Output the (x, y) coordinate of the center of the cell containing the given text.  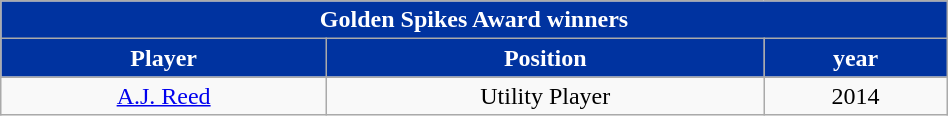
2014 (856, 96)
Golden Spikes Award winners (474, 20)
Position (546, 58)
year (856, 58)
Player (164, 58)
Utility Player (546, 96)
A.J. Reed (164, 96)
